Return the (X, Y) coordinate for the center point of the cell that contains the specified text.  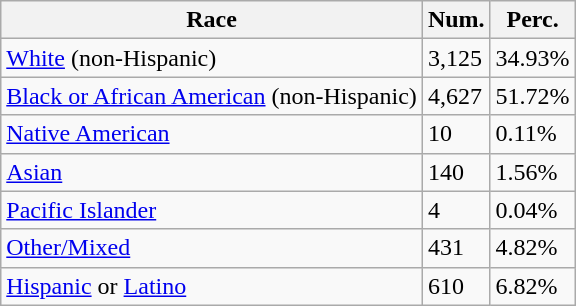
3,125 (456, 58)
Asian (212, 172)
Race (212, 20)
Native American (212, 134)
431 (456, 248)
4.82% (532, 248)
51.72% (532, 96)
White (non-Hispanic) (212, 58)
610 (456, 286)
Black or African American (non-Hispanic) (212, 96)
Other/Mixed (212, 248)
1.56% (532, 172)
Hispanic or Latino (212, 286)
10 (456, 134)
0.11% (532, 134)
Pacific Islander (212, 210)
4 (456, 210)
4,627 (456, 96)
0.04% (532, 210)
Perc. (532, 20)
6.82% (532, 286)
Num. (456, 20)
140 (456, 172)
34.93% (532, 58)
